Search for the cell housing the specified text and yield its [X, Y] center coordinate. 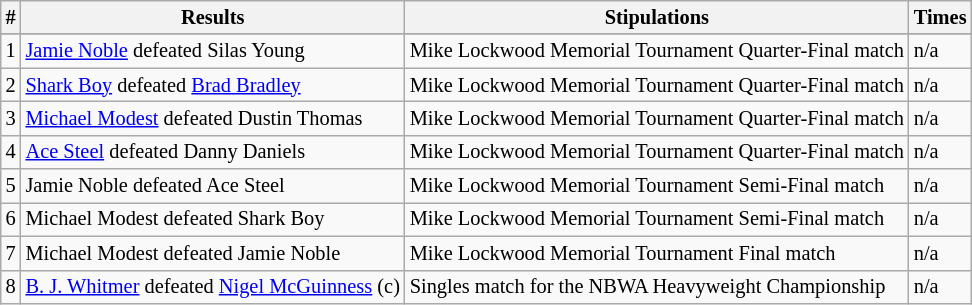
B. J. Whitmer defeated Nigel McGuinness (c) [213, 287]
1 [11, 51]
Jamie Noble defeated Silas Young [213, 51]
Stipulations [657, 17]
5 [11, 186]
Singles match for the NBWA Heavyweight Championship [657, 287]
Ace Steel defeated Danny Daniels [213, 152]
2 [11, 85]
3 [11, 118]
6 [11, 219]
Jamie Noble defeated Ace Steel [213, 186]
Michael Modest defeated Shark Boy [213, 219]
Michael Modest defeated Dustin Thomas [213, 118]
# [11, 17]
7 [11, 253]
Mike Lockwood Memorial Tournament Final match [657, 253]
8 [11, 287]
Results [213, 17]
Shark Boy defeated Brad Bradley [213, 85]
Times [940, 17]
Michael Modest defeated Jamie Noble [213, 253]
4 [11, 152]
